Provide the [X, Y] coordinate of the cell's center where the given text is located.  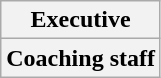
Executive [81, 20]
Coaching staff [81, 58]
